From the cell containing the given text, extract its center point as [x, y] coordinate. 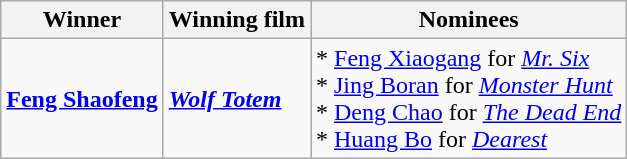
Nominees [468, 20]
Feng Shaofeng [82, 98]
Winning film [236, 20]
Winner [82, 20]
Wolf Totem [236, 98]
* Feng Xiaogang for Mr. Six * Jing Boran for Monster Hunt * Deng Chao for The Dead End * Huang Bo for Dearest [468, 98]
